Return the (X, Y) coordinate for the center point of the cell that contains the specified text.  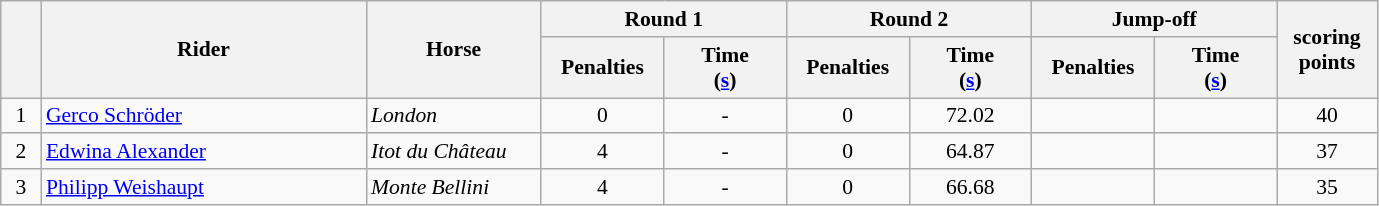
40 (1327, 116)
London (454, 116)
72.02 (970, 116)
3 (21, 187)
Philipp Weishaupt (204, 187)
Rider (204, 50)
2 (21, 152)
66.68 (970, 187)
Round 1 (664, 19)
Horse (454, 50)
Round 2 (908, 19)
Monte Bellini (454, 187)
Itot du Château (454, 152)
37 (1327, 152)
64.87 (970, 152)
35 (1327, 187)
Gerco Schröder (204, 116)
Jump-off (1154, 19)
1 (21, 116)
Edwina Alexander (204, 152)
scoringpoints (1327, 50)
